Output the [x, y] coordinate of the center of the cell containing the given text.  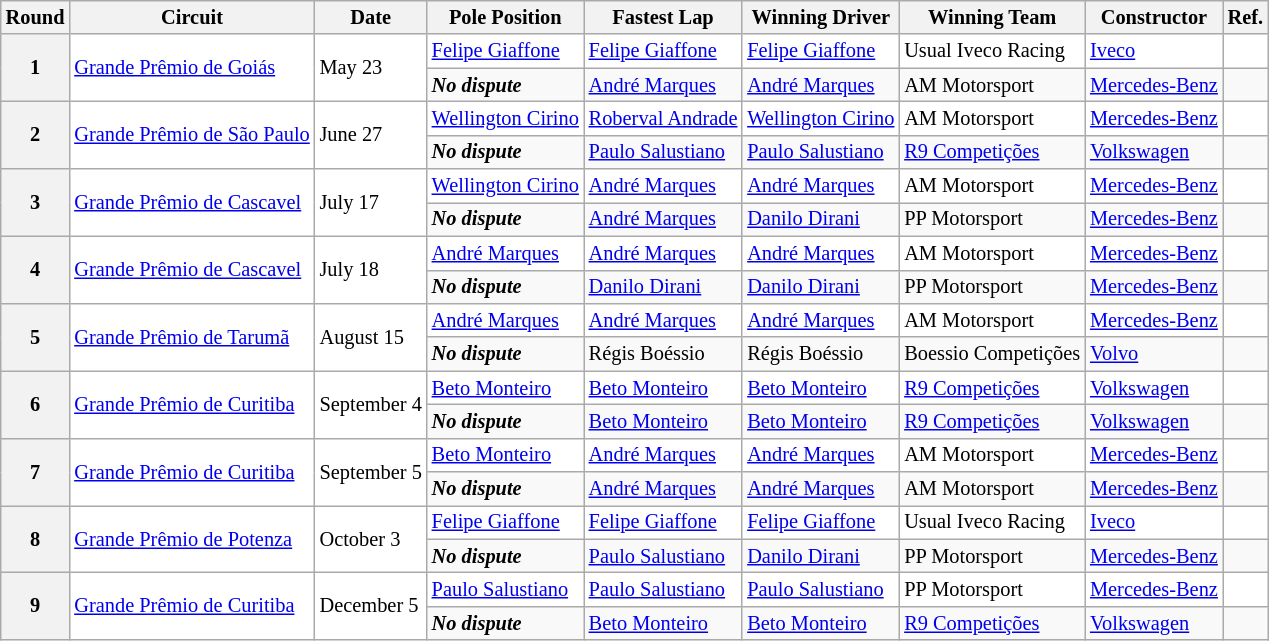
Grande Prêmio de Goiás [192, 68]
2 [36, 134]
September 5 [371, 472]
May 23 [371, 68]
Round [36, 17]
Circuit [192, 17]
4 [36, 270]
September 4 [371, 404]
Grande Prêmio de Tarumã [192, 336]
Date [371, 17]
October 3 [371, 538]
3 [36, 202]
Boessio Competições [992, 354]
Fastest Lap [664, 17]
Winning Team [992, 17]
June 27 [371, 134]
Constructor [1154, 17]
7 [36, 472]
5 [36, 336]
Grande Prêmio de São Paulo [192, 134]
Ref. [1246, 17]
1 [36, 68]
July 18 [371, 270]
August 15 [371, 336]
Roberval Andrade [664, 118]
Winning Driver [820, 17]
6 [36, 404]
Grande Prêmio de Potenza [192, 538]
Pole Position [506, 17]
Volvo [1154, 354]
December 5 [371, 606]
9 [36, 606]
July 17 [371, 202]
8 [36, 538]
